Pinpoint the cell where the given text exists, returning its [X, Y] midpoint coordinate. 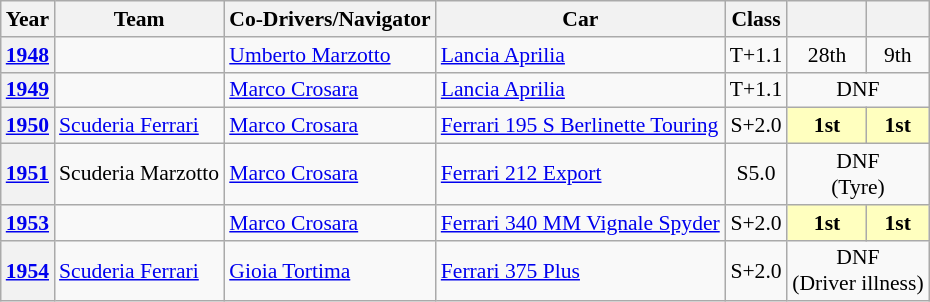
Co-Drivers/Navigator [330, 19]
1951 [28, 174]
Year [28, 19]
1953 [28, 223]
Class [756, 19]
DNF(Tyre) [858, 174]
1948 [28, 55]
S5.0 [756, 174]
1949 [28, 90]
Team [139, 19]
1950 [28, 126]
DNF [858, 90]
Scuderia Marzotto [139, 174]
9th [898, 55]
DNF(Driver illness) [858, 270]
1954 [28, 270]
Car [580, 19]
Ferrari 195 S Berlinette Touring [580, 126]
Gioia Tortima [330, 270]
Ferrari 212 Export [580, 174]
28th [827, 55]
Ferrari 375 Plus [580, 270]
Umberto Marzotto [330, 55]
Ferrari 340 MM Vignale Spyder [580, 223]
